Return the (X, Y) coordinate for the center point of the cell that contains the specified text.  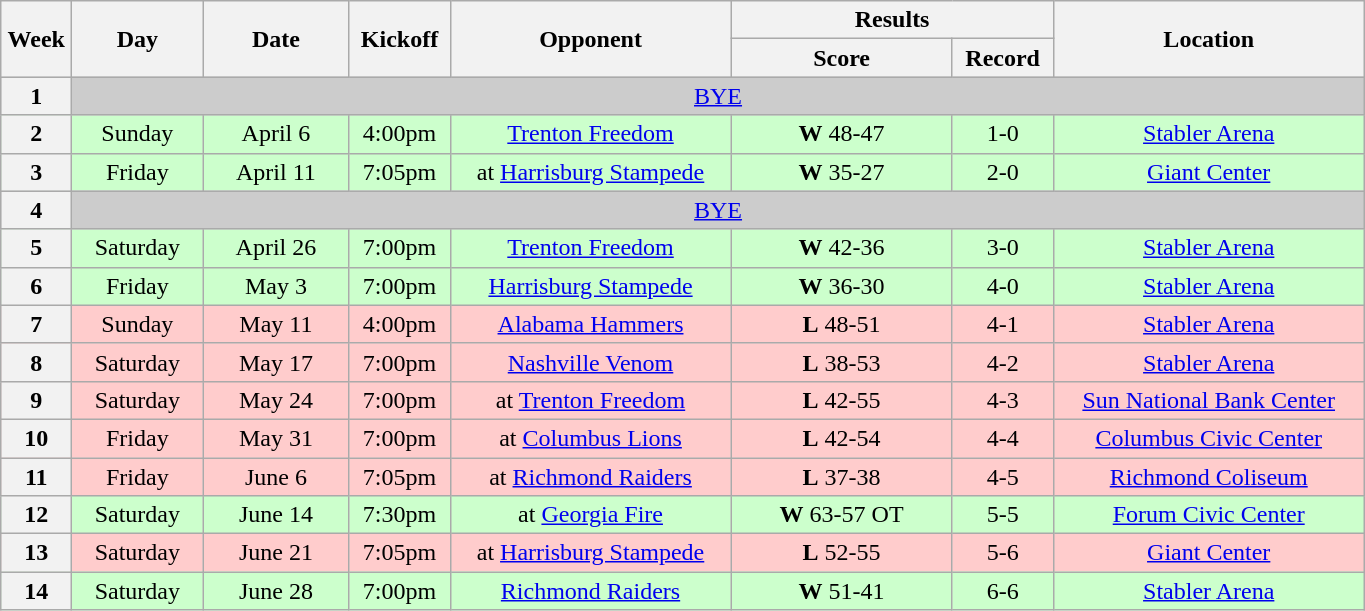
L 37-38 (842, 477)
May 11 (276, 324)
W 36-30 (842, 286)
June 14 (276, 515)
Date (276, 39)
4-4 (1002, 438)
4-1 (1002, 324)
4-5 (1002, 477)
June 21 (276, 553)
at Georgia Fire (590, 515)
L 42-55 (842, 400)
Location (1208, 39)
W 63-57 OT (842, 515)
June 28 (276, 591)
6-6 (1002, 591)
3-0 (1002, 248)
Opponent (590, 39)
Kickoff (400, 39)
May 24 (276, 400)
at Richmond Raiders (590, 477)
5-5 (1002, 515)
1 (36, 96)
June 6 (276, 477)
L 42-54 (842, 438)
1-0 (1002, 134)
April 6 (276, 134)
6 (36, 286)
Richmond Coliseum (1208, 477)
14 (36, 591)
2 (36, 134)
10 (36, 438)
8 (36, 362)
Forum Civic Center (1208, 515)
W 51-41 (842, 591)
11 (36, 477)
13 (36, 553)
5-6 (1002, 553)
April 26 (276, 248)
Nashville Venom (590, 362)
L 38-53 (842, 362)
4-0 (1002, 286)
W 35-27 (842, 172)
L 52-55 (842, 553)
5 (36, 248)
2-0 (1002, 172)
Sun National Bank Center (1208, 400)
at Trenton Freedom (590, 400)
3 (36, 172)
4-3 (1002, 400)
at Columbus Lions (590, 438)
Alabama Hammers (590, 324)
Score (842, 58)
Week (36, 39)
W 48-47 (842, 134)
Day (138, 39)
April 11 (276, 172)
May 17 (276, 362)
4-2 (1002, 362)
9 (36, 400)
Harrisburg Stampede (590, 286)
W 42-36 (842, 248)
Results (892, 20)
May 3 (276, 286)
12 (36, 515)
Columbus Civic Center (1208, 438)
7:30pm (400, 515)
L 48-51 (842, 324)
4 (36, 210)
Richmond Raiders (590, 591)
May 31 (276, 438)
7 (36, 324)
Record (1002, 58)
